Output the [X, Y] coordinate of the center of the cell containing the given text.  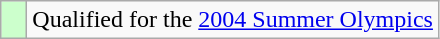
Qualified for the 2004 Summer Olympics [233, 20]
